Identify which cell holds the provided text, then report its [X, Y] central coordinate. 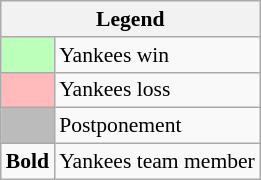
Postponement [157, 126]
Yankees loss [157, 90]
Yankees team member [157, 162]
Legend [130, 19]
Bold [28, 162]
Yankees win [157, 55]
